Scan for the cell matching the given text and deliver its [x, y] coordinate at center. 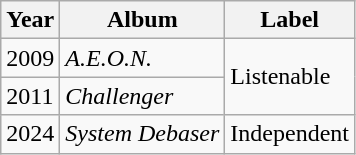
Independent [290, 134]
2024 [30, 134]
Year [30, 20]
Album [142, 20]
Label [290, 20]
Listenable [290, 77]
Challenger [142, 96]
2011 [30, 96]
2009 [30, 58]
A.E.O.N. [142, 58]
System Debaser [142, 134]
